Search for the cell housing the specified text and yield its (x, y) center coordinate. 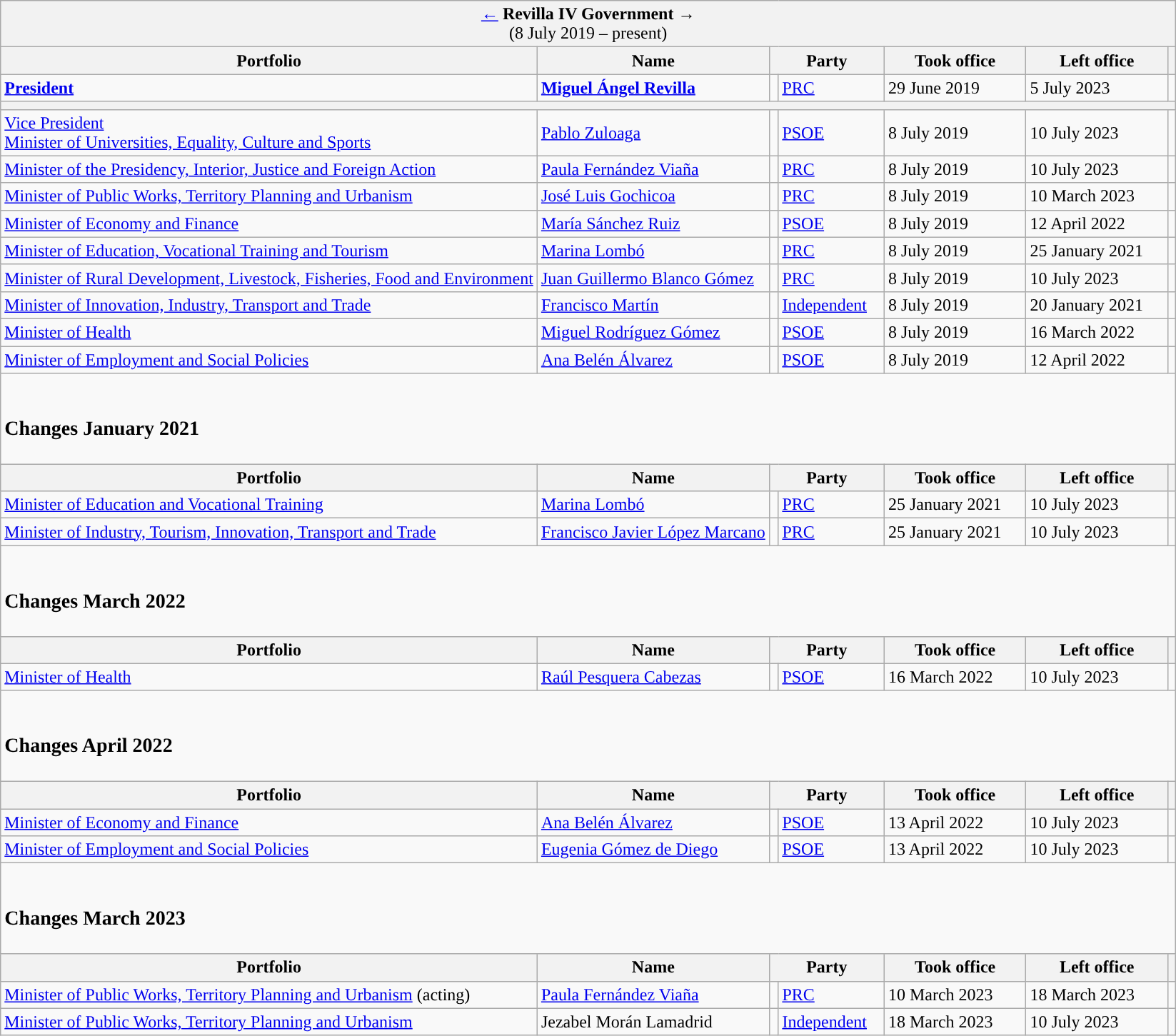
Changes April 2022 (588, 735)
← Revilla IV Government →(8 July 2019 – present) (588, 24)
Minister of Education, Vocational Training and Tourism (269, 251)
29 June 2019 (955, 88)
Eugenia Gómez de Diego (653, 850)
Miguel Ángel Revilla (653, 88)
Changes January 2021 (588, 418)
Minister of Rural Development, Livestock, Fisheries, Food and Environment (269, 278)
Vice PresidentMinister of Universities, Equality, Culture and Sports (269, 133)
Minister of Public Works, Territory Planning and Urbanism (acting) (269, 995)
Changes March 2023 (588, 908)
Francisco Javier López Marcano (653, 532)
Miguel Rodríguez Gómez (653, 332)
Minister of Education and Vocational Training (269, 505)
Minister of the Presidency, Interior, Justice and Foreign Action (269, 169)
Minister of Industry, Tourism, Innovation, Transport and Trade (269, 532)
5 July 2023 (1097, 88)
Minister of Innovation, Industry, Transport and Trade (269, 305)
María Sánchez Ruiz (653, 223)
Jezabel Morán Lamadrid (653, 1022)
President (269, 88)
Francisco Martín (653, 305)
Changes March 2022 (588, 591)
Raúl Pesquera Cabezas (653, 677)
Juan Guillermo Blanco Gómez (653, 278)
Pablo Zuloaga (653, 133)
José Luis Gochicoa (653, 196)
20 January 2021 (1097, 305)
